Output the (X, Y) coordinate of the center of the cell containing the given text.  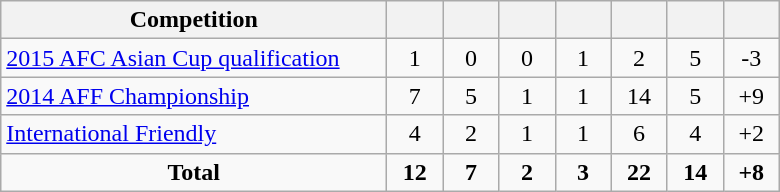
3 (583, 172)
+9 (751, 96)
6 (639, 134)
-3 (751, 58)
International Friendly (194, 134)
+8 (751, 172)
Competition (194, 20)
12 (415, 172)
Total (194, 172)
2015 AFC Asian Cup qualification (194, 58)
2014 AFF Championship (194, 96)
+2 (751, 134)
22 (639, 172)
